Locate the cell with the specified text and output its (X, Y) center coordinate. 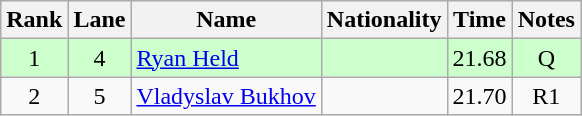
Rank (34, 20)
2 (34, 96)
1 (34, 58)
Name (226, 20)
R1 (546, 96)
21.70 (480, 96)
Notes (546, 20)
Lane (100, 20)
4 (100, 58)
Ryan Held (226, 58)
Q (546, 58)
Nationality (384, 20)
Time (480, 20)
5 (100, 96)
Vladyslav Bukhov (226, 96)
21.68 (480, 58)
